Scan for the cell matching the given text and deliver its (x, y) coordinate at center. 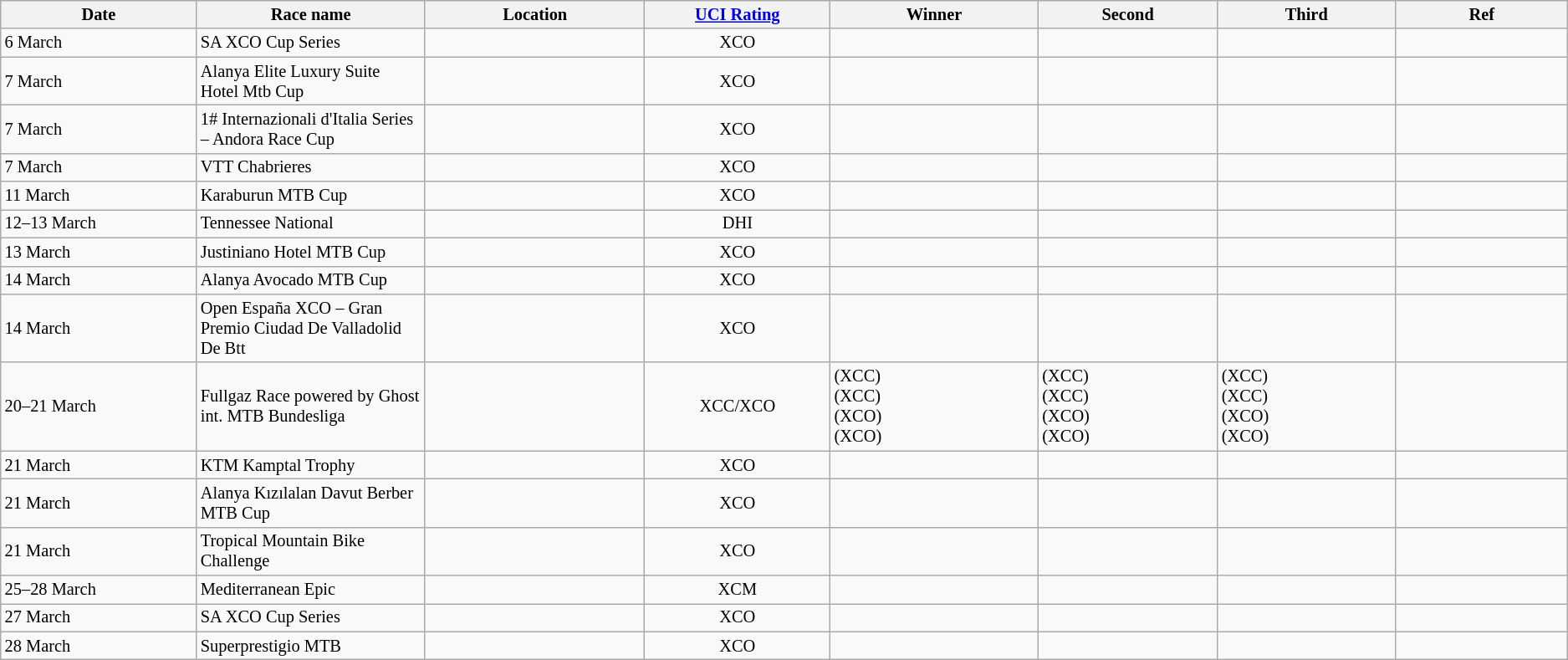
13 March (99, 252)
Superprestigio MTB (311, 646)
Second (1127, 14)
UCI Rating (738, 14)
6 March (99, 43)
Tennessee National (311, 223)
Karaburun MTB Cup (311, 196)
KTM Kamptal Trophy (311, 465)
Location (535, 14)
11 March (99, 196)
Date (99, 14)
Winner (935, 14)
Justiniano Hotel MTB Cup (311, 252)
Open España XCO – Gran Premio Ciudad De Valladolid De Btt (311, 328)
Tropical Mountain Bike Challenge (311, 551)
Mediterranean Epic (311, 590)
Ref (1482, 14)
25–28 March (99, 590)
VTT Chabrieres (311, 167)
Fullgaz Race powered by Ghost int. MTB Bundesliga (311, 407)
XCM (738, 590)
Third (1306, 14)
Race name (311, 14)
12–13 March (99, 223)
27 March (99, 617)
Alanya Elite Luxury Suite Hotel Mtb Cup (311, 81)
20–21 March (99, 407)
28 March (99, 646)
Alanya Kızılalan Davut Berber MTB Cup (311, 503)
1# Internazionali d'Italia Series – Andora Race Cup (311, 129)
DHI (738, 223)
XCC/XCO (738, 407)
Alanya Avocado MTB Cup (311, 280)
